Return (X, Y) of the center of cell containing provided text 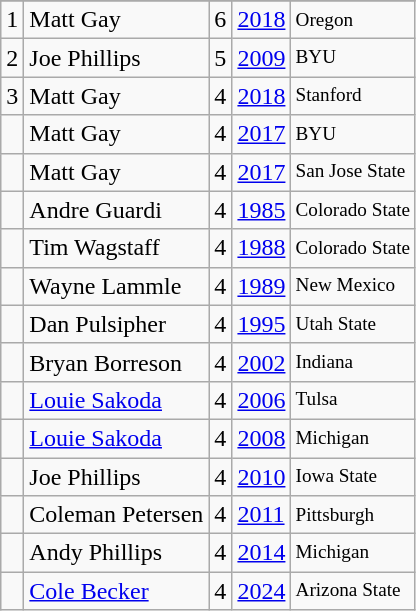
2002 (262, 362)
Wayne Lammle (116, 286)
Indiana (353, 362)
Dan Pulsipher (116, 324)
2009 (262, 58)
Andre Guardi (116, 210)
2014 (262, 553)
Coleman Petersen (116, 515)
1989 (262, 286)
1985 (262, 210)
2010 (262, 477)
Stanford (353, 96)
1988 (262, 248)
2024 (262, 591)
2011 (262, 515)
Tulsa (353, 400)
Cole Becker (116, 591)
2 (12, 58)
1995 (262, 324)
Utah State (353, 324)
Oregon (353, 20)
Pittsburgh (353, 515)
2008 (262, 438)
6 (220, 20)
Arizona State (353, 591)
Tim Wagstaff (116, 248)
5 (220, 58)
Iowa State (353, 477)
Andy Phillips (116, 553)
2006 (262, 400)
3 (12, 96)
Bryan Borreson (116, 362)
1 (12, 20)
San Jose State (353, 172)
New Mexico (353, 286)
